Determine the [x, y] coordinate at the center of the cell enclosing the given text.  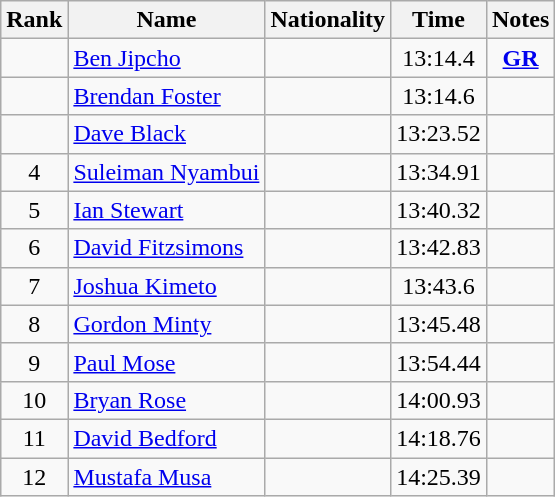
8 [34, 324]
9 [34, 362]
12 [34, 477]
Gordon Minty [166, 324]
Rank [34, 20]
13:23.52 [439, 134]
6 [34, 248]
10 [34, 400]
13:42.83 [439, 248]
GR [520, 58]
Nationality [328, 20]
13:43.6 [439, 286]
14:00.93 [439, 400]
5 [34, 210]
Ian Stewart [166, 210]
Dave Black [166, 134]
Name [166, 20]
Notes [520, 20]
7 [34, 286]
Joshua Kimeto [166, 286]
4 [34, 172]
Brendan Foster [166, 96]
David Bedford [166, 438]
13:40.32 [439, 210]
13:14.6 [439, 96]
Suleiman Nyambui [166, 172]
13:45.48 [439, 324]
Paul Mose [166, 362]
Bryan Rose [166, 400]
Ben Jipcho [166, 58]
David Fitzsimons [166, 248]
13:34.91 [439, 172]
11 [34, 438]
13:14.4 [439, 58]
14:18.76 [439, 438]
Time [439, 20]
Mustafa Musa [166, 477]
14:25.39 [439, 477]
13:54.44 [439, 362]
